For the text-containing cell, return its midpoint in (x, y) coordinate format. 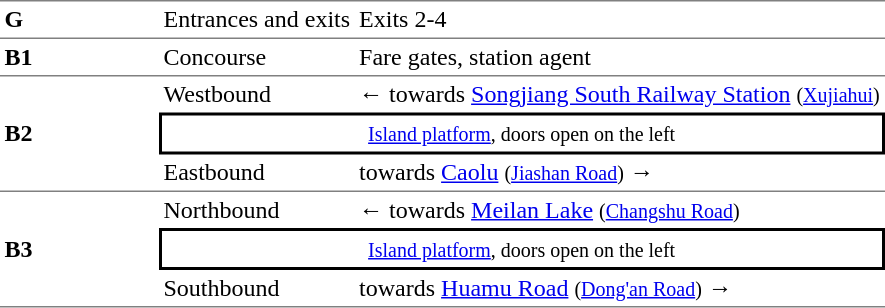
Entrances and exits (257, 20)
Northbound (257, 210)
B2 (80, 134)
G (80, 20)
Concourse (257, 58)
← towards Songjiang South Railway Station (Xujiahui) (620, 94)
Westbound (257, 94)
Eastbound (257, 173)
towards Caolu (Jiashan Road) → (620, 173)
Fare gates, station agent (620, 58)
← towards Meilan Lake (Changshu Road) (620, 210)
B3 (80, 250)
B1 (80, 58)
towards Huamu Road (Dong'an Road) → (620, 289)
Southbound (257, 289)
Exits 2-4 (620, 20)
